Search for the cell housing the specified text and yield its (x, y) center coordinate. 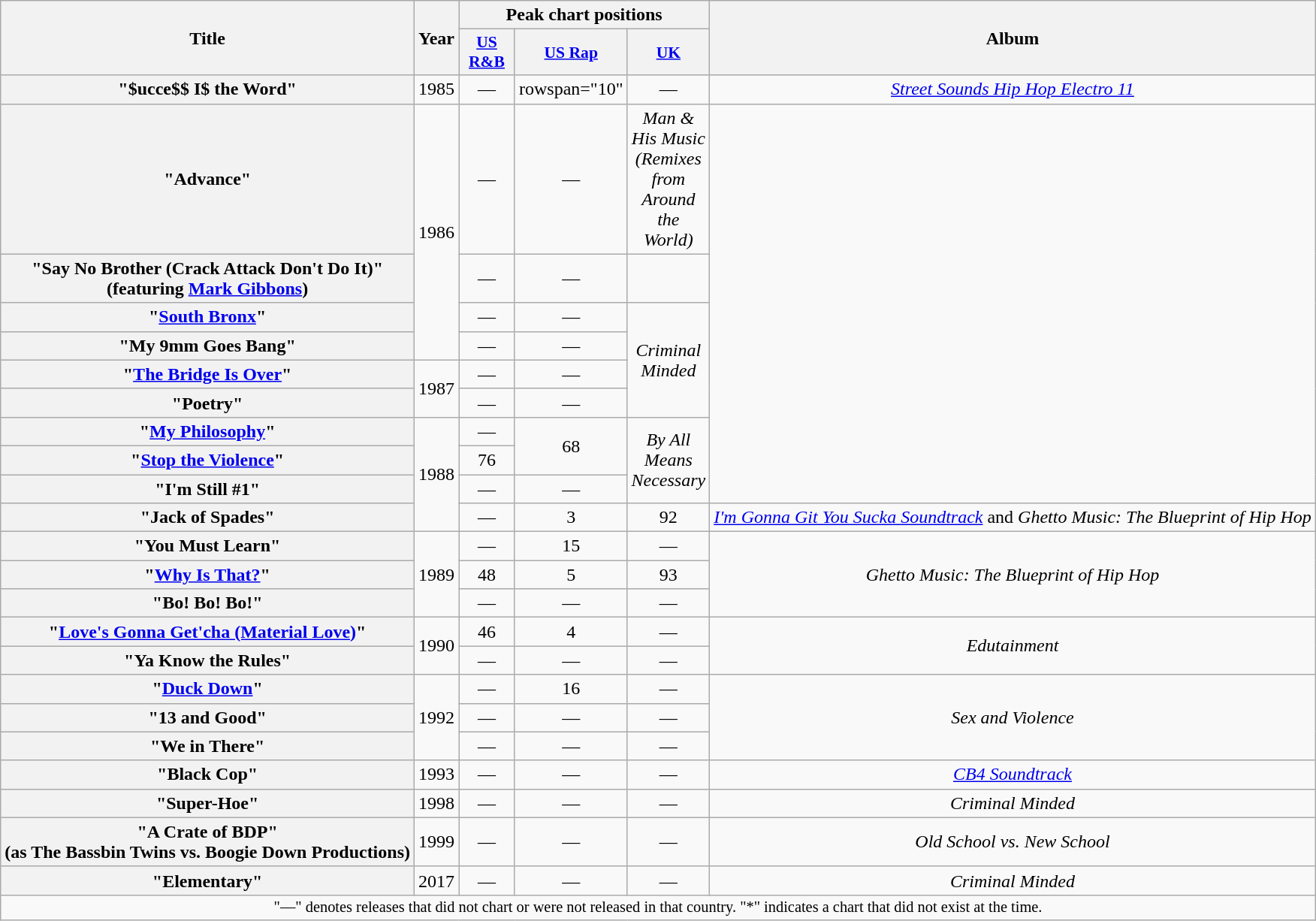
1988 (437, 474)
"Say No Brother (Crack Attack Don't Do It)"(featuring Mark Gibbons) (207, 278)
Album (1013, 38)
"Poetry" (207, 403)
US R&B (487, 53)
1985 (437, 89)
Peak chart positions (584, 15)
Edutainment (1013, 646)
"We in There" (207, 746)
1998 (437, 803)
"I'm Still #1" (207, 489)
I'm Gonna Git You Sucka Soundtrack and Ghetto Music: The Blueprint of Hip Hop (1013, 518)
"My Philosophy" (207, 431)
"Jack of Spades" (207, 518)
"My 9mm Goes Bang" (207, 346)
4 (571, 632)
"You Must Learn" (207, 546)
15 (571, 546)
1989 (437, 575)
5 (571, 575)
rowspan="10" (571, 89)
"Bo! Bo! Bo!" (207, 603)
Title (207, 38)
1990 (437, 646)
"Stop the Violence" (207, 460)
1992 (437, 717)
2017 (437, 880)
Old School vs. New School (1013, 841)
UK (669, 53)
1987 (437, 388)
Man & His Music (Remixes from Around the World) (669, 179)
"$ucce$$ I$ the Word" (207, 89)
Ghetto Music: The Blueprint of Hip Hop (1013, 575)
US Rap (571, 53)
93 (669, 575)
"Why Is That?" (207, 575)
Street Sounds Hip Hop Electro 11 (1013, 89)
3 (571, 518)
"13 and Good" (207, 717)
76 (487, 460)
1993 (437, 775)
"Duck Down" (207, 689)
46 (487, 632)
1999 (437, 841)
"The Bridge Is Over" (207, 374)
48 (487, 575)
92 (669, 518)
16 (571, 689)
"Elementary" (207, 880)
"Super-Hoe" (207, 803)
"A Crate of BDP"(as The Bassbin Twins vs. Boogie Down Productions) (207, 841)
"—" denotes releases that did not chart or were not released in that country. "*" indicates a chart that did not exist at the time. (658, 907)
"Advance" (207, 179)
68 (571, 445)
By All Means Necessary (669, 460)
"South Bronx" (207, 317)
"Love's Gonna Get'cha (Material Love)" (207, 632)
Sex and Violence (1013, 717)
"Black Cop" (207, 775)
Year (437, 38)
1986 (437, 231)
CB4 Soundtrack (1013, 775)
"Ya Know the Rules" (207, 660)
